Output the [x, y] coordinate of the center of the cell containing the given text.  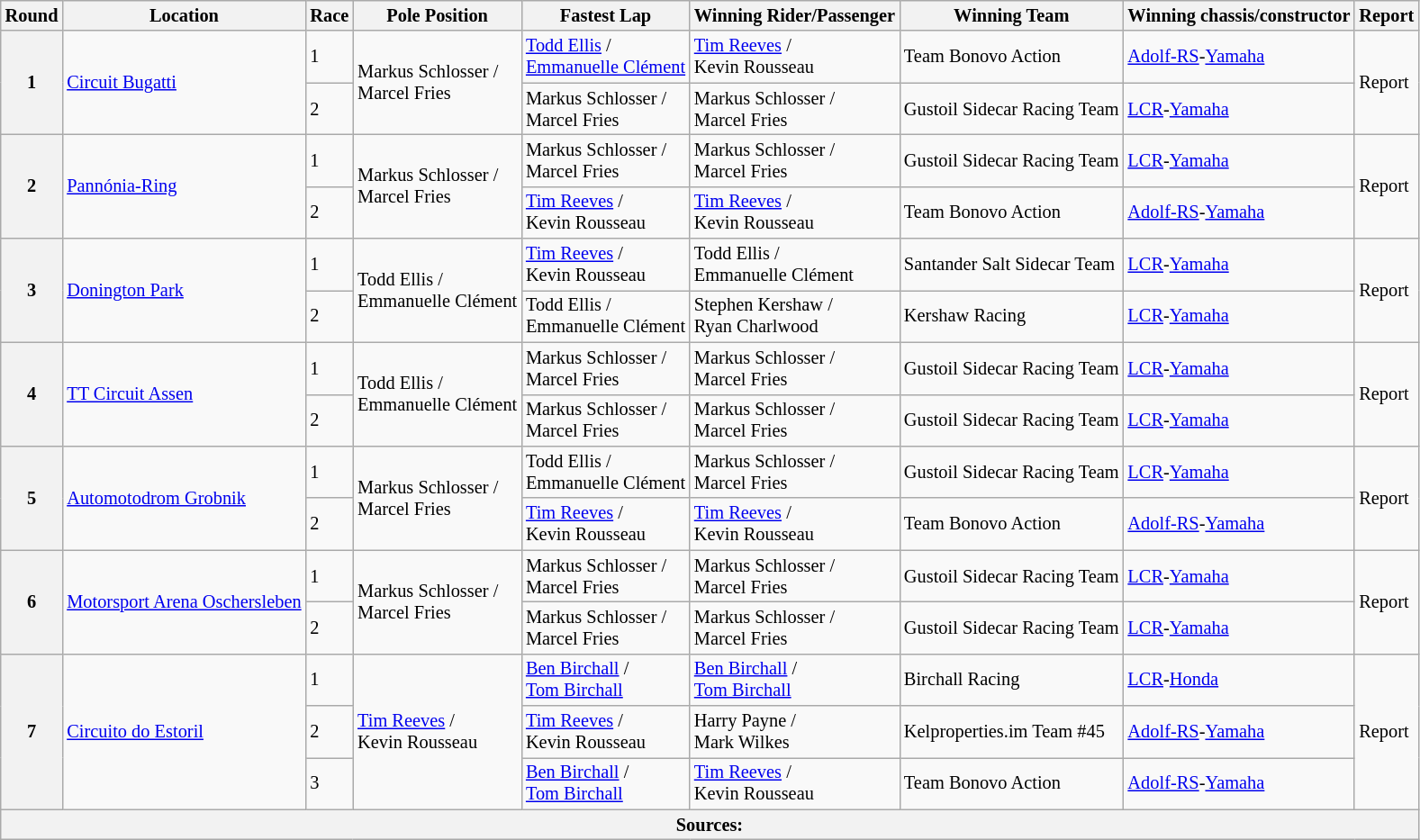
Winning Rider/Passenger [794, 15]
Harry Payne / Mark Wilkes [794, 732]
Donington Park [184, 290]
Automotodrom Grobnik [184, 497]
Round [32, 15]
Todd Ellis /Emmanuelle Clément [794, 265]
TT Circuit Assen [184, 394]
Circuito do Estoril [184, 731]
Tim Reeves /Kevin Rousseau [794, 524]
Fastest Lap [605, 15]
LCR-Honda [1239, 680]
Winning chassis/constructor [1239, 15]
Motorsport Arena Oschersleben [184, 601]
4 [32, 394]
5 [32, 497]
Santander Salt Sidecar Team [1012, 265]
Sources: [710, 825]
7 [32, 731]
Stephen Kershaw / Ryan Charlwood [794, 316]
Circuit Bugatti [184, 83]
Pole Position [438, 15]
Ben Birchall /Tom Birchall [794, 680]
Birchall Racing [1012, 680]
Location [184, 15]
Race [330, 15]
6 [32, 601]
Pannónia-Ring [184, 185]
Kelproperties.im Team #45 [1012, 732]
Winning Team [1012, 15]
Kershaw Racing [1012, 316]
